Scan for the cell matching the given text and deliver its [X, Y] coordinate at center. 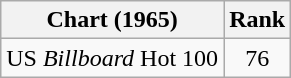
Chart (1965) [112, 20]
US Billboard Hot 100 [112, 58]
Rank [258, 20]
76 [258, 58]
